Capture the cell that displays the provided text and extract its (x, y) central coordinate. 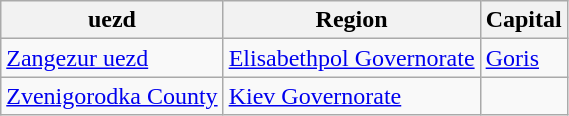
Kiev Governorate (352, 96)
Zvenigorodka County (112, 96)
Zangezur uezd (112, 58)
uezd (112, 20)
Capital (524, 20)
Region (352, 20)
Elisabethpol Governorate (352, 58)
Goris (524, 58)
